Identify which cell holds the provided text, then report its [x, y] central coordinate. 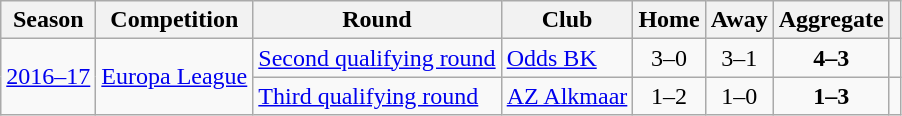
4–3 [831, 58]
3–1 [739, 58]
Europa League [174, 77]
2016–17 [48, 77]
1–2 [669, 96]
Odds BK [567, 58]
Second qualifying round [377, 58]
Club [567, 20]
Third qualifying round [377, 96]
Competition [174, 20]
1–3 [831, 96]
Away [739, 20]
3–0 [669, 58]
Home [669, 20]
1–0 [739, 96]
Aggregate [831, 20]
Round [377, 20]
AZ Alkmaar [567, 96]
Season [48, 20]
